Output the (x, y) coordinate of the center of the cell containing the given text.  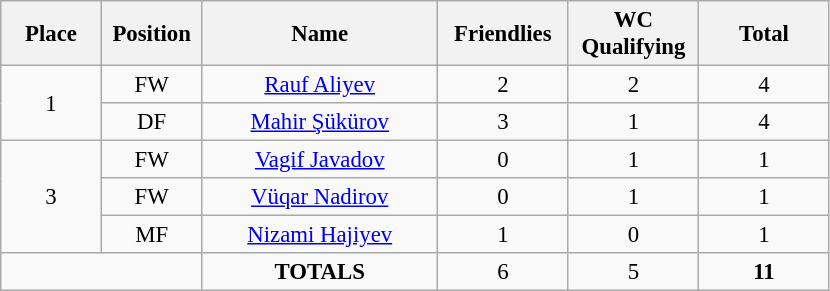
Mahir Şükürov (320, 122)
Place (52, 34)
Position (152, 34)
DF (152, 122)
WC Qualifying (634, 34)
Vüqar Nadirov (320, 197)
Vagif Javadov (320, 160)
Rauf Aliyev (320, 85)
Name (320, 34)
Total (764, 34)
Friendlies (504, 34)
MF (152, 235)
Nizami Hajiyev (320, 235)
